Determine the [X, Y] coordinate at the center of the cell enclosing the given text.  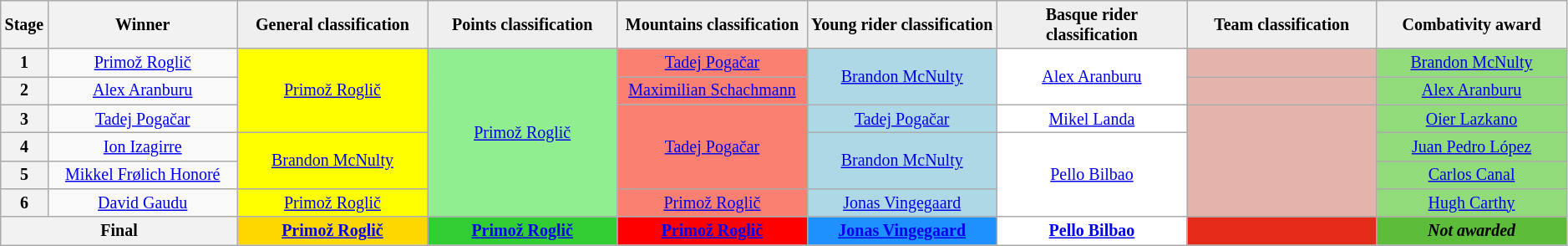
Stage [24, 25]
Maximilian Schachmann [712, 90]
3 [24, 119]
Young rider classification [902, 25]
Not awarded [1472, 231]
5 [24, 174]
David Gaudu [142, 202]
Mountains classification [712, 25]
Carlos Canal [1472, 174]
Mikel Landa [1091, 119]
General classification [332, 25]
Ion Izagirre [142, 147]
Team classification [1281, 25]
4 [24, 147]
Basque rider classification [1091, 25]
Oier Lazkano [1472, 119]
Combativity award [1472, 25]
Mikkel Frølich Honoré [142, 174]
1 [24, 64]
2 [24, 90]
Hugh Carthy [1472, 202]
Points classification [523, 25]
6 [24, 202]
Final [119, 231]
Winner [142, 25]
Juan Pedro López [1472, 147]
